Search for the cell housing the specified text and yield its (X, Y) center coordinate. 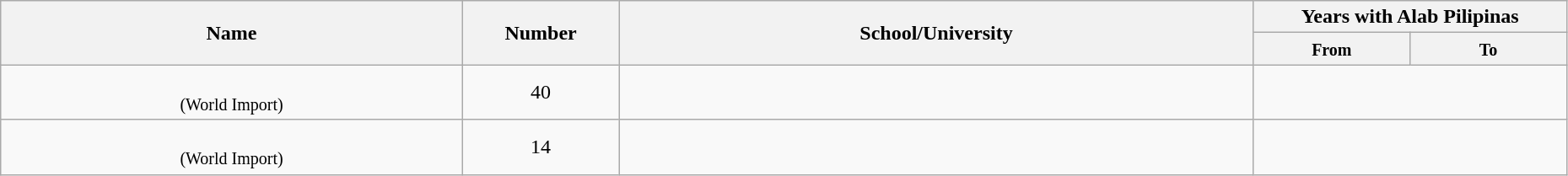
14 (541, 147)
Years with Alab Pilipinas (1410, 17)
40 (541, 93)
Number (541, 33)
School/University (936, 33)
To (1489, 49)
Name (232, 33)
From (1332, 49)
